Search for the cell housing the specified text and yield its [X, Y] center coordinate. 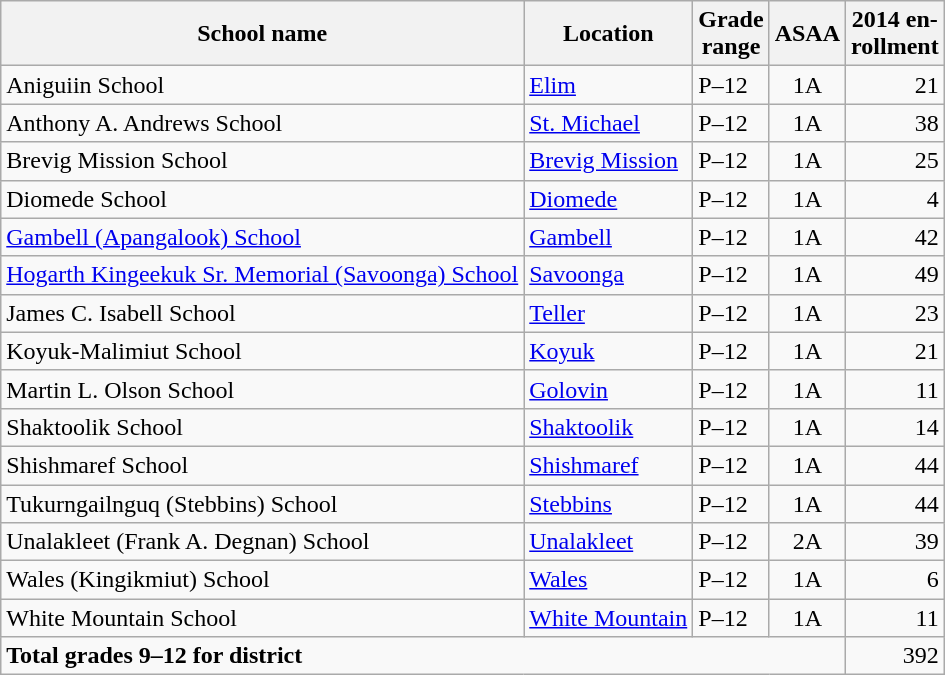
25 [896, 161]
Wales [608, 580]
Diomede School [262, 199]
6 [896, 580]
ASAA [807, 34]
Savoonga [608, 275]
Brevig Mission School [262, 161]
2A [807, 542]
James C. Isabell School [262, 313]
2014 en-rollment [896, 34]
Diomede [608, 199]
Gambell (Apangalook) School [262, 237]
39 [896, 542]
Elim [608, 85]
Wales (Kingikmiut) School [262, 580]
Aniguiin School [262, 85]
School name [262, 34]
Anthony A. Andrews School [262, 123]
14 [896, 427]
Unalakleet [608, 542]
Gambell [608, 237]
Teller [608, 313]
Graderange [731, 34]
Hogarth Kingeekuk Sr. Memorial (Savoonga) School [262, 275]
392 [896, 656]
Shishmaref School [262, 465]
Golovin [608, 389]
St. Michael [608, 123]
White Mountain School [262, 618]
Shishmaref [608, 465]
49 [896, 275]
Koyuk-Malimiut School [262, 351]
Location [608, 34]
Koyuk [608, 351]
Shaktoolik [608, 427]
Martin L. Olson School [262, 389]
42 [896, 237]
White Mountain [608, 618]
Total grades 9–12 for district [424, 656]
23 [896, 313]
4 [896, 199]
Tukurngailnguq (Stebbins) School [262, 503]
38 [896, 123]
Brevig Mission [608, 161]
Stebbins [608, 503]
Unalakleet (Frank A. Degnan) School [262, 542]
Shaktoolik School [262, 427]
